Extract the (X, Y) coordinate from the center of the cell holding the provided text.  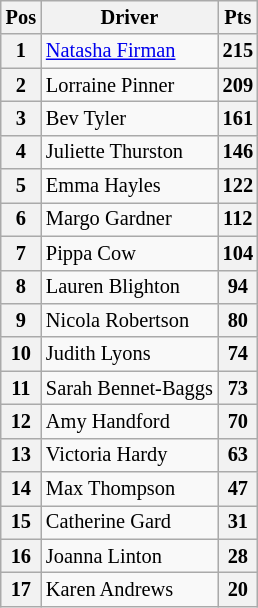
215 (238, 51)
11 (21, 388)
73 (238, 388)
7 (21, 253)
Catherine Gard (130, 522)
Max Thompson (130, 489)
Karen Andrews (130, 589)
6 (21, 219)
Nicola Robertson (130, 320)
161 (238, 118)
5 (21, 186)
4 (21, 152)
Lauren Blighton (130, 287)
94 (238, 287)
Pts (238, 17)
112 (238, 219)
15 (21, 522)
12 (21, 421)
47 (238, 489)
Pos (21, 17)
146 (238, 152)
17 (21, 589)
Bev Tyler (130, 118)
3 (21, 118)
74 (238, 354)
Juliette Thurston (130, 152)
9 (21, 320)
122 (238, 186)
28 (238, 556)
Margo Gardner (130, 219)
70 (238, 421)
2 (21, 85)
20 (238, 589)
Joanna Linton (130, 556)
Lorraine Pinner (130, 85)
Amy Handford (130, 421)
Natasha Firman (130, 51)
13 (21, 455)
Sarah Bennet-Baggs (130, 388)
14 (21, 489)
8 (21, 287)
104 (238, 253)
Emma Hayles (130, 186)
80 (238, 320)
Victoria Hardy (130, 455)
1 (21, 51)
10 (21, 354)
63 (238, 455)
Judith Lyons (130, 354)
209 (238, 85)
Pippa Cow (130, 253)
Driver (130, 17)
16 (21, 556)
31 (238, 522)
